Pinpoint the cell where the given text exists, returning its [X, Y] midpoint coordinate. 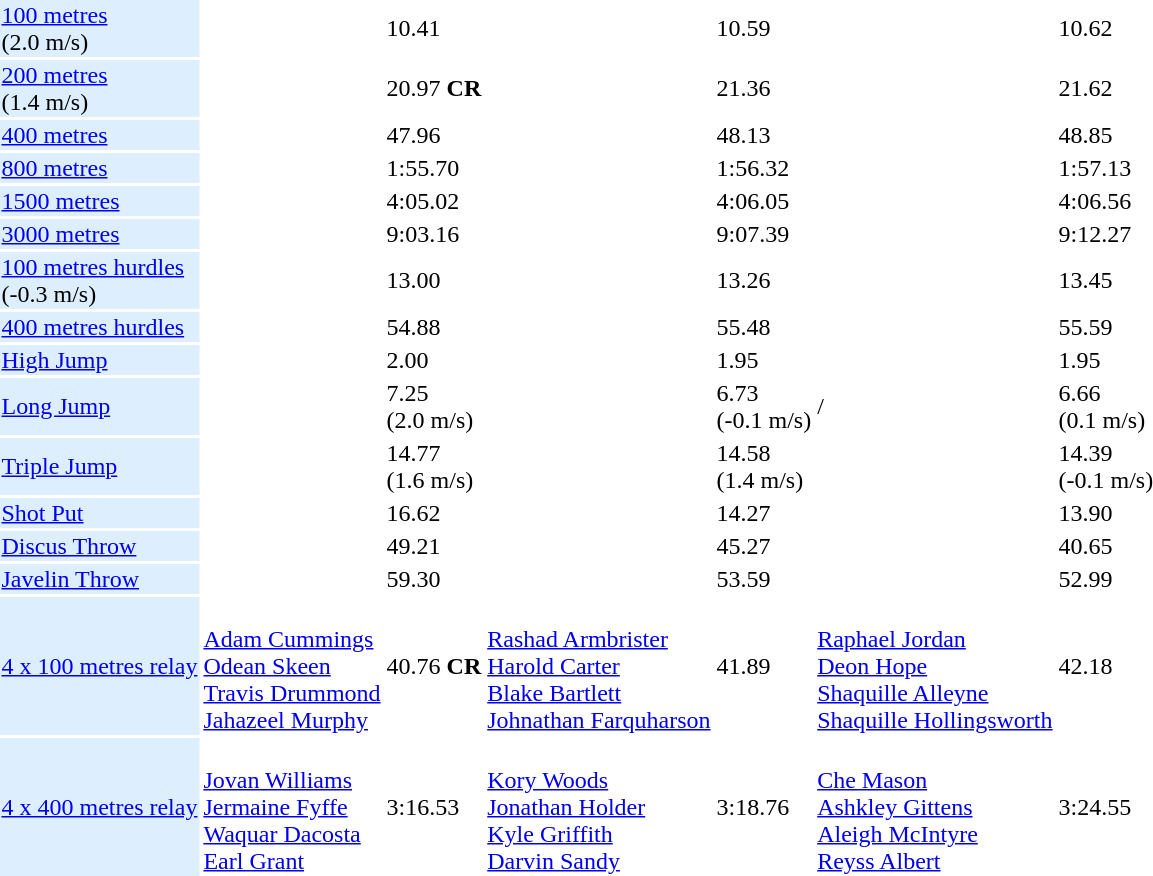
48.13 [764, 135]
10.59 [764, 28]
40.76 CR [434, 666]
13.26 [764, 280]
55.48 [764, 327]
4 x 400 metres relay [100, 807]
54.88 [434, 327]
400 metres [100, 135]
16.62 [434, 513]
4:06.05 [764, 201]
59.30 [434, 579]
10.41 [434, 28]
4:05.02 [434, 201]
Jovan Williams Jermaine Fyffe Waquar Dacosta Earl Grant [292, 807]
Javelin Throw [100, 579]
1.95 [764, 360]
49.21 [434, 546]
47.96 [434, 135]
200 metres (1.4 m/s) [100, 88]
3:16.53 [434, 807]
45.27 [764, 546]
Long Jump [100, 406]
100 metres hurdles (-0.3 m/s) [100, 280]
Che Mason Ashkley Gittens Aleigh McIntyre Reyss Albert [935, 807]
1:55.70 [434, 168]
1:56.32 [764, 168]
100 metres (2.0 m/s) [100, 28]
Shot Put [100, 513]
53.59 [764, 579]
Discus Throw [100, 546]
2.00 [434, 360]
41.89 [764, 666]
9:03.16 [434, 234]
14.77 (1.6 m/s) [434, 466]
Triple Jump [100, 466]
1500 metres [100, 201]
800 metres [100, 168]
Adam Cummings Odean Skeen Travis Drummond Jahazeel Murphy [292, 666]
400 metres hurdles [100, 327]
6.73 (-0.1 m/s) [764, 406]
9:07.39 [764, 234]
14.58 (1.4 m/s) [764, 466]
Rashad Armbrister Harold Carter Blake Bartlett Johnathan Farquharson [599, 666]
20.97 CR [434, 88]
Kory Woods Jonathan Holder Kyle Griffith Darvin Sandy [599, 807]
3:18.76 [764, 807]
14.27 [764, 513]
21.36 [764, 88]
7.25 (2.0 m/s) [434, 406]
High Jump [100, 360]
4 x 100 metres relay [100, 666]
Raphael Jordan Deon Hope Shaquille Alleyne Shaquille Hollingsworth [935, 666]
/ [935, 406]
3000 metres [100, 234]
13.00 [434, 280]
